Detect which cell encompasses the target text, then output its [X, Y] center coordinate. 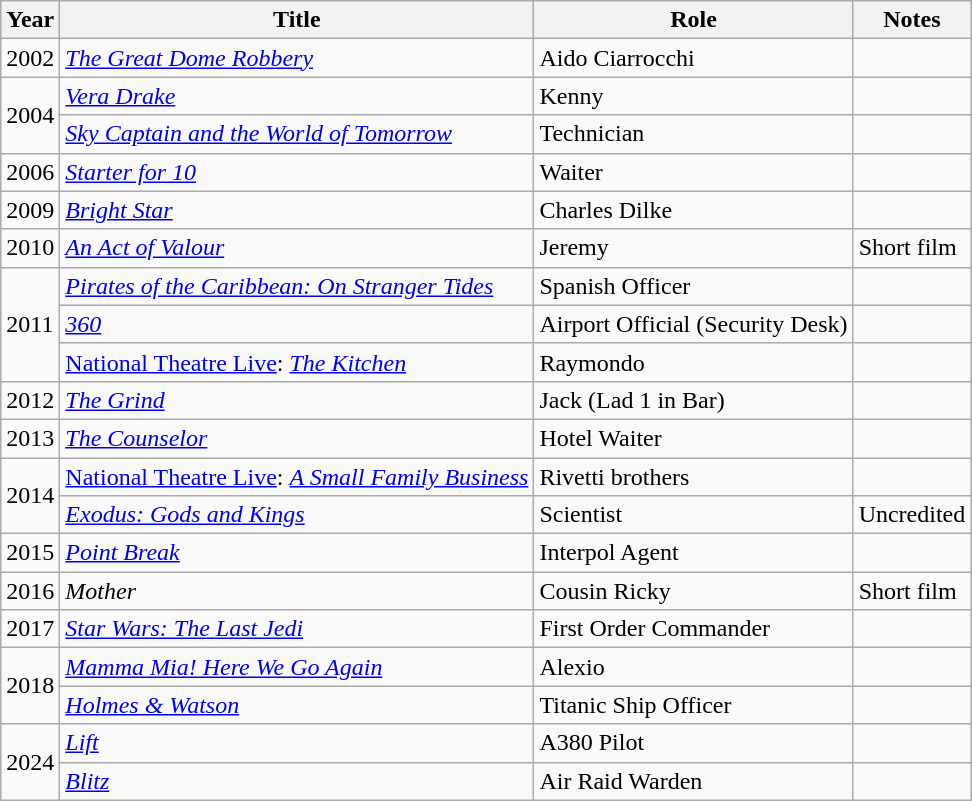
Point Break [297, 553]
2006 [30, 172]
360 [297, 324]
Kenny [694, 96]
Spanish Officer [694, 286]
Vera Drake [297, 96]
The Great Dome Robbery [297, 58]
Technician [694, 134]
Charles Dilke [694, 210]
Interpol Agent [694, 553]
2004 [30, 115]
Rivetti brothers [694, 477]
2010 [30, 248]
Uncredited [912, 515]
National Theatre Live: The Kitchen [297, 362]
Role [694, 20]
Air Raid Warden [694, 781]
Notes [912, 20]
Raymondo [694, 362]
Scientist [694, 515]
Title [297, 20]
Titanic Ship Officer [694, 705]
2013 [30, 438]
2016 [30, 591]
Cousin Ricky [694, 591]
2018 [30, 686]
An Act of Valour [297, 248]
First Order Commander [694, 629]
Jack (Lad 1 in Bar) [694, 400]
Airport Official (Security Desk) [694, 324]
2009 [30, 210]
2011 [30, 324]
2017 [30, 629]
Alexio [694, 667]
Mamma Mia! Here We Go Again [297, 667]
Starter for 10 [297, 172]
Mother [297, 591]
Bright Star [297, 210]
2002 [30, 58]
Hotel Waiter [694, 438]
Pirates of the Caribbean: On Stranger Tides [297, 286]
The Grind [297, 400]
Aido Ciarrocchi [694, 58]
2012 [30, 400]
Exodus: Gods and Kings [297, 515]
Blitz [297, 781]
2024 [30, 762]
Jeremy [694, 248]
A380 Pilot [694, 743]
The Counselor [297, 438]
Star Wars: The Last Jedi [297, 629]
Waiter [694, 172]
National Theatre Live: A Small Family Business [297, 477]
Holmes & Watson [297, 705]
Year [30, 20]
Sky Captain and the World of Tomorrow [297, 134]
2014 [30, 496]
Lift [297, 743]
2015 [30, 553]
